Provide the [X, Y] coordinate of the cell's center where the given text is located.  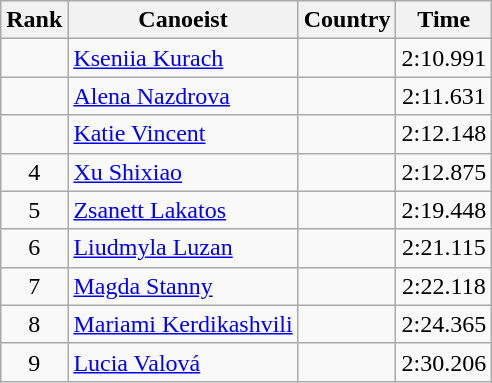
Country [347, 20]
Xu Shixiao [183, 172]
2:12.148 [444, 134]
Mariami Kerdikashvili [183, 324]
2:12.875 [444, 172]
9 [34, 362]
Canoeist [183, 20]
Magda Stanny [183, 286]
2:21.115 [444, 248]
2:11.631 [444, 96]
Liudmyla Luzan [183, 248]
Katie Vincent [183, 134]
8 [34, 324]
2:22.118 [444, 286]
2:24.365 [444, 324]
Rank [34, 20]
2:10.991 [444, 58]
Lucia Valová [183, 362]
Time [444, 20]
Kseniia Kurach [183, 58]
Alena Nazdrova [183, 96]
2:19.448 [444, 210]
7 [34, 286]
Zsanett Lakatos [183, 210]
4 [34, 172]
5 [34, 210]
6 [34, 248]
2:30.206 [444, 362]
